Determine the [X, Y] coordinate at the center of the cell enclosing the given text.  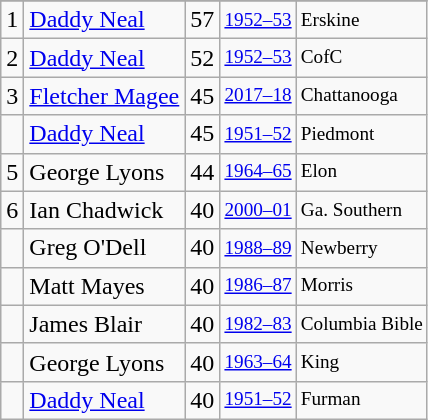
King [362, 362]
6 [12, 210]
1982–83 [258, 324]
1963–64 [258, 362]
1988–89 [258, 248]
Piedmont [362, 134]
44 [202, 172]
Newberry [362, 248]
Columbia Bible [362, 324]
Erskine [362, 20]
Furman [362, 400]
Ian Chadwick [104, 210]
Greg O'Dell [104, 248]
Chattanooga [362, 96]
1964–65 [258, 172]
James Blair [104, 324]
Morris [362, 286]
57 [202, 20]
1986–87 [258, 286]
5 [12, 172]
3 [12, 96]
Matt Mayes [104, 286]
1 [12, 20]
2000–01 [258, 210]
Fletcher Magee [104, 96]
52 [202, 58]
2017–18 [258, 96]
Ga. Southern [362, 210]
2 [12, 58]
Elon [362, 172]
CofC [362, 58]
